Determine the (x, y) coordinate at the center of the cell enclosing the given text.  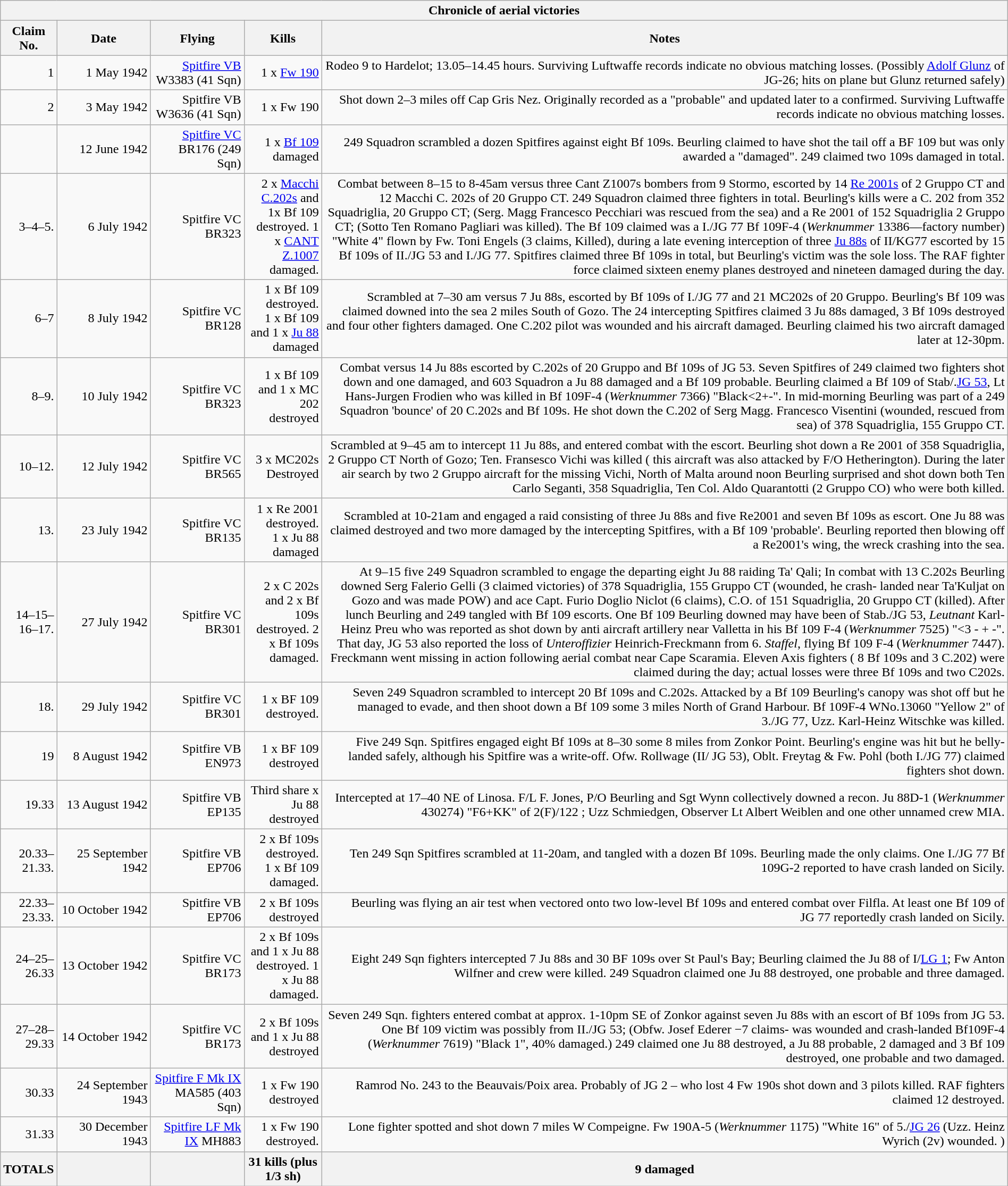
2 x Bf 109s destroyed (283, 910)
Spitfire VC BR128 (197, 318)
30.33 (29, 1092)
19.33 (29, 805)
2 x Bf 109s and 1 x Ju 88 destroyed. 1 x Ju 88 damaged. (283, 966)
3 x MC202s Destroyed (283, 467)
29 July 1942 (104, 706)
Date (104, 38)
6 July 1942 (104, 226)
30 December 1943 (104, 1134)
10 July 1942 (104, 396)
2 x Bf 109s destroyed. 1 x Bf 109 damaged. (283, 861)
Spitfire VB W3383 (41 Sqn) (197, 72)
3–4–5. (29, 226)
20.33–21.33. (29, 861)
Ramrod No. 243 to the Beauvais/Poix area. Probably of JG 2 – who lost 4 Fw 190s shot down and 3 pilots killed. RAF fighters claimed 12 destroyed. (665, 1092)
Spitfire VC BR135 (197, 529)
31 kills (plus 1/3 sh) (283, 1168)
1 x Fw 190 destroyed (283, 1092)
13. (29, 529)
8 July 1942 (104, 318)
14–15–16–17. (29, 622)
6–7 (29, 318)
Spitfire VB EP135 (197, 805)
19 (29, 756)
Spitfire VC BR565 (197, 467)
2 (29, 107)
10 October 1942 (104, 910)
2 x C 202s and 2 x Bf 109s destroyed. 2 x Bf 109s damaged. (283, 622)
2 x Macchi C.202s and 1x Bf 109 destroyed. 1 x CANT Z.1007 damaged. (283, 226)
Third share x Ju 88 destroyed (283, 805)
Notes (665, 38)
Chronicle of aerial victories (504, 11)
Spitfire F Mk IX MA585 (403 Sqn) (197, 1092)
Claim No. (29, 38)
Spitfire VB EN973 (197, 756)
13 October 1942 (104, 966)
Spitfire LF Mk IX MH883 (197, 1134)
Spitfire VC BR176 (249 Sqn) (197, 149)
24–25–26.33 (29, 966)
1 x BF 109 destroyed. (283, 706)
Spitfire VB W3636 (41 Sqn) (197, 107)
23 July 1942 (104, 529)
3 May 1942 (104, 107)
27–28–29.33 (29, 1037)
31.33 (29, 1134)
25 September 1942 (104, 861)
1 x Fw 190 destroyed. (283, 1134)
1 x Bf 109 damaged (283, 149)
22.33–23.33. (29, 910)
1 x Re 2001 destroyed. 1 x Ju 88 damaged (283, 529)
12 July 1942 (104, 467)
1 x Bf 109 and 1 x MC 202 destroyed (283, 396)
2 x Bf 109s and 1 x Ju 88 destroyed (283, 1037)
1 May 1942 (104, 72)
Kills (283, 38)
12 June 1942 (104, 149)
10–12. (29, 467)
9 damaged (665, 1168)
14 October 1942 (104, 1037)
Flying (197, 38)
1 x Bf 109 destroyed. 1 x Bf 109 and 1 x Ju 88 damaged (283, 318)
8–9. (29, 396)
13 August 1942 (104, 805)
27 July 1942 (104, 622)
1 (29, 72)
8 August 1942 (104, 756)
24 September 1943 (104, 1092)
18. (29, 706)
Lone fighter spotted and shot down 7 miles W Compeigne. Fw 190A-5 (Werknummer 1175) "White 16" of 5./JG 26 (Uzz. Heinz Wyrich (2v) wounded. ) (665, 1134)
TOTALS (29, 1168)
1 x BF 109 destroyed (283, 756)
